Provide the (X, Y) coordinate of the cell's center where the given text is located.  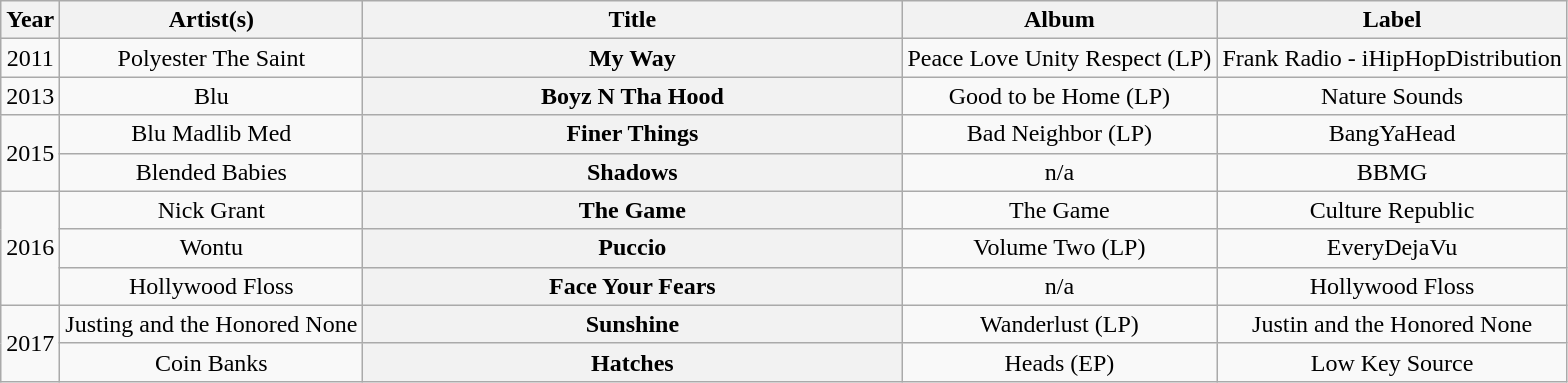
Blu (212, 96)
BBMG (1392, 172)
Sunshine (632, 324)
Finer Things (632, 134)
Puccio (632, 248)
Bad Neighbor (LP) (1060, 134)
Justing and the Honored None (212, 324)
2013 (30, 96)
Nick Grant (212, 210)
Low Key Source (1392, 362)
Polyester The Saint (212, 58)
Label (1392, 20)
2011 (30, 58)
Volume Two (LP) (1060, 248)
Peace Love Unity Respect (LP) (1060, 58)
Coin Banks (212, 362)
2016 (30, 248)
My Way (632, 58)
Culture Republic (1392, 210)
Frank Radio - iHipHopDistribution (1392, 58)
Title (632, 20)
Hatches (632, 362)
Justin and the Honored None (1392, 324)
BangYaHead (1392, 134)
Wontu (212, 248)
Artist(s) (212, 20)
EveryDejaVu (1392, 248)
Heads (EP) (1060, 362)
Year (30, 20)
Blended Babies (212, 172)
Good to be Home (LP) (1060, 96)
Boyz N Tha Hood (632, 96)
Face Your Fears (632, 286)
2017 (30, 343)
Album (1060, 20)
Wanderlust (LP) (1060, 324)
Nature Sounds (1392, 96)
2015 (30, 153)
Shadows (632, 172)
Blu Madlib Med (212, 134)
